Scan for the cell matching the given text and deliver its (X, Y) coordinate at center. 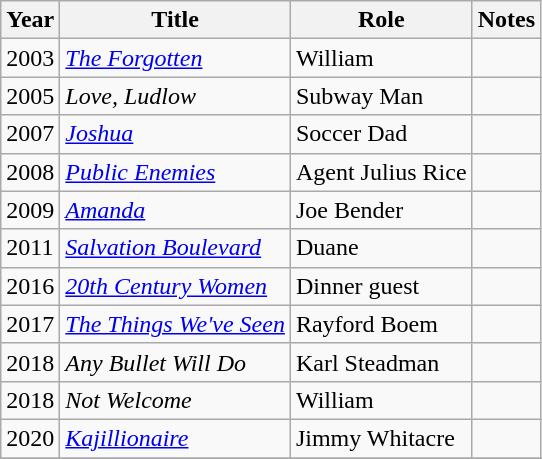
Any Bullet Will Do (176, 362)
Public Enemies (176, 172)
2016 (30, 286)
2009 (30, 210)
Joe Bender (381, 210)
Love, Ludlow (176, 96)
Subway Man (381, 96)
2008 (30, 172)
Karl Steadman (381, 362)
Salvation Boulevard (176, 248)
2011 (30, 248)
Jimmy Whitacre (381, 438)
Rayford Boem (381, 324)
Year (30, 20)
2005 (30, 96)
Role (381, 20)
Not Welcome (176, 400)
2003 (30, 58)
The Things We've Seen (176, 324)
Title (176, 20)
20th Century Women (176, 286)
The Forgotten (176, 58)
2017 (30, 324)
Dinner guest (381, 286)
Duane (381, 248)
2020 (30, 438)
2007 (30, 134)
Amanda (176, 210)
Soccer Dad (381, 134)
Agent Julius Rice (381, 172)
Kajillionaire (176, 438)
Joshua (176, 134)
Notes (506, 20)
